Extract the (X, Y) coordinate from the center of the cell holding the provided text.  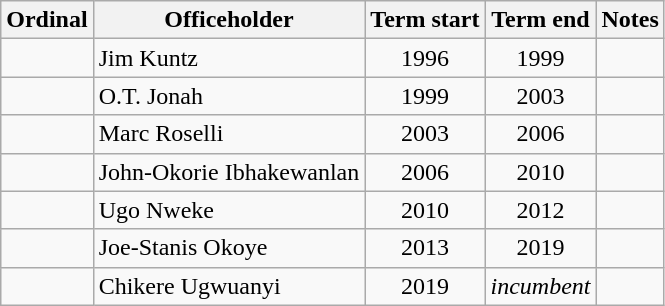
2013 (425, 248)
Marc Roselli (229, 134)
Jim Kuntz (229, 58)
John-Okorie Ibhakewanlan (229, 172)
incumbent (540, 286)
Ugo Nweke (229, 210)
Ordinal (47, 20)
Term start (425, 20)
Officeholder (229, 20)
1996 (425, 58)
Joe-Stanis Okoye (229, 248)
Chikere Ugwuanyi (229, 286)
2012 (540, 210)
O.T. Jonah (229, 96)
Term end (540, 20)
Notes (630, 20)
